Return (x, y) of the center of cell containing provided text 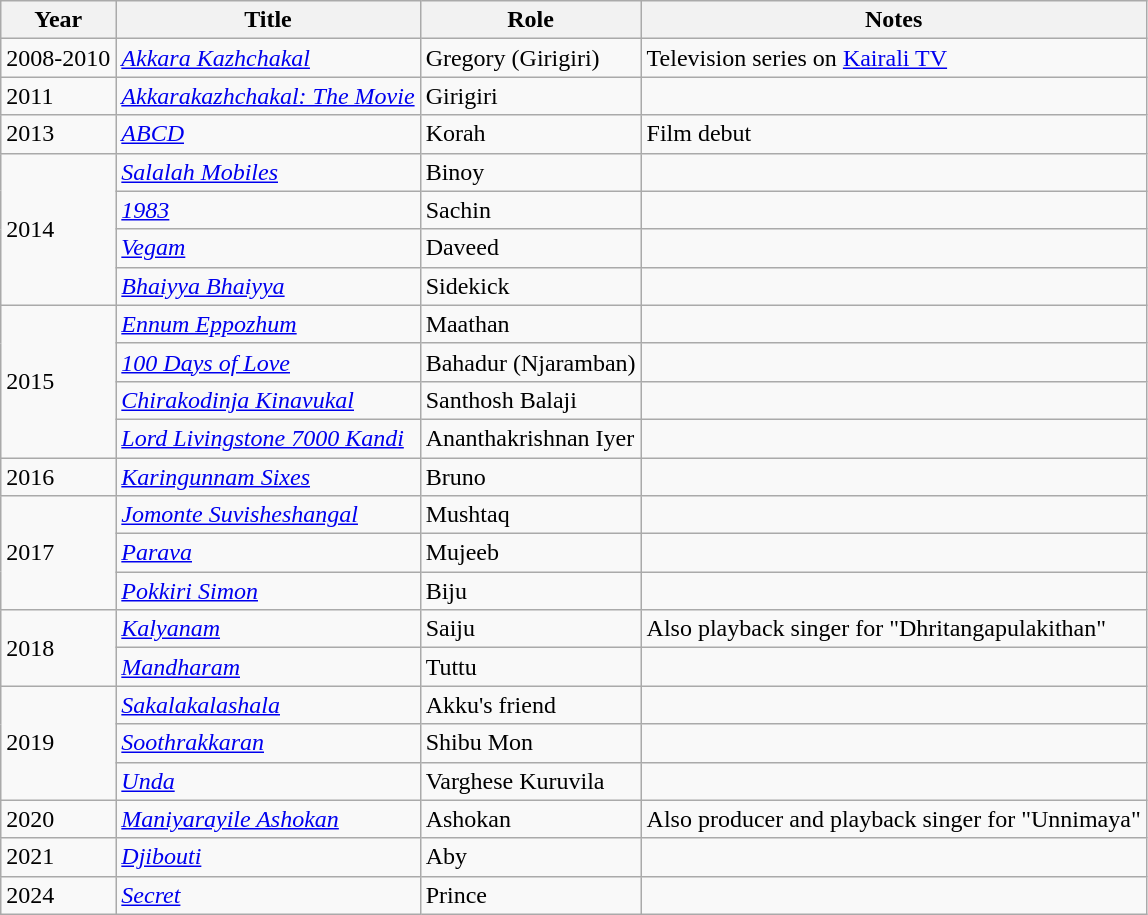
2024 (58, 895)
Vegam (268, 248)
Ananthakrishnan Iyer (530, 438)
Role (530, 20)
1983 (268, 210)
Akku's friend (530, 705)
Sachin (530, 210)
Mushtaq (530, 515)
2020 (58, 819)
Varghese Kuruvila (530, 781)
Korah (530, 134)
Pokkiri Simon (268, 591)
2017 (58, 553)
Lord Livingstone 7000 Kandi (268, 438)
Binoy (530, 172)
Sakalakalashala (268, 705)
2008-2010 (58, 58)
2015 (58, 381)
2019 (58, 743)
Bhaiyya Bhaiyya (268, 286)
Jomonte Suvisheshangal (268, 515)
Film debut (894, 134)
Parava (268, 553)
Bahadur (Njaramban) (530, 362)
Shibu Mon (530, 743)
Also playback singer for "Dhritangapulakithan" (894, 629)
Akkara Kazhchakal (268, 58)
Notes (894, 20)
Djibouti (268, 857)
Aby (530, 857)
Year (58, 20)
Daveed (530, 248)
2021 (58, 857)
2011 (58, 96)
Girigiri (530, 96)
100 Days of Love (268, 362)
Maniyarayile Ashokan (268, 819)
Television series on Kairali TV (894, 58)
Soothrakkaran (268, 743)
Also producer and playback singer for "Unnimaya" (894, 819)
Santhosh Balaji (530, 400)
Maathan (530, 324)
2013 (58, 134)
Secret (268, 895)
2018 (58, 648)
Mandharam (268, 667)
Title (268, 20)
Mujeeb (530, 553)
Ashokan (530, 819)
Unda (268, 781)
Chirakodinja Kinavukal (268, 400)
Prince (530, 895)
Karingunnam Sixes (268, 477)
Kalyanam (268, 629)
Ennum Eppozhum (268, 324)
Tuttu (530, 667)
2016 (58, 477)
Saiju (530, 629)
Salalah Mobiles (268, 172)
2014 (58, 229)
Sidekick (530, 286)
Akkarakazhchakal: The Movie (268, 96)
Bruno (530, 477)
ABCD (268, 134)
Biju (530, 591)
Gregory (Girigiri) (530, 58)
